Determine the (x, y) coordinate at the center of the cell enclosing the given text.  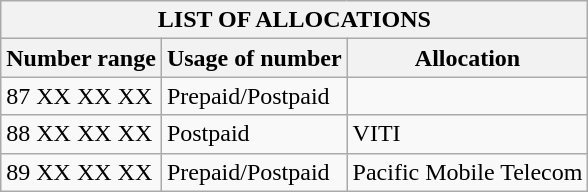
89 XX XX XX (82, 172)
88 XX XX XX (82, 134)
LIST OF ALLOCATIONS (294, 20)
Usage of number (254, 58)
Allocation (468, 58)
Pacific Mobile Telecom (468, 172)
Postpaid (254, 134)
87 XX XX XX (82, 96)
Number range (82, 58)
VITI (468, 134)
